Scan for the cell matching the given text and deliver its [X, Y] coordinate at center. 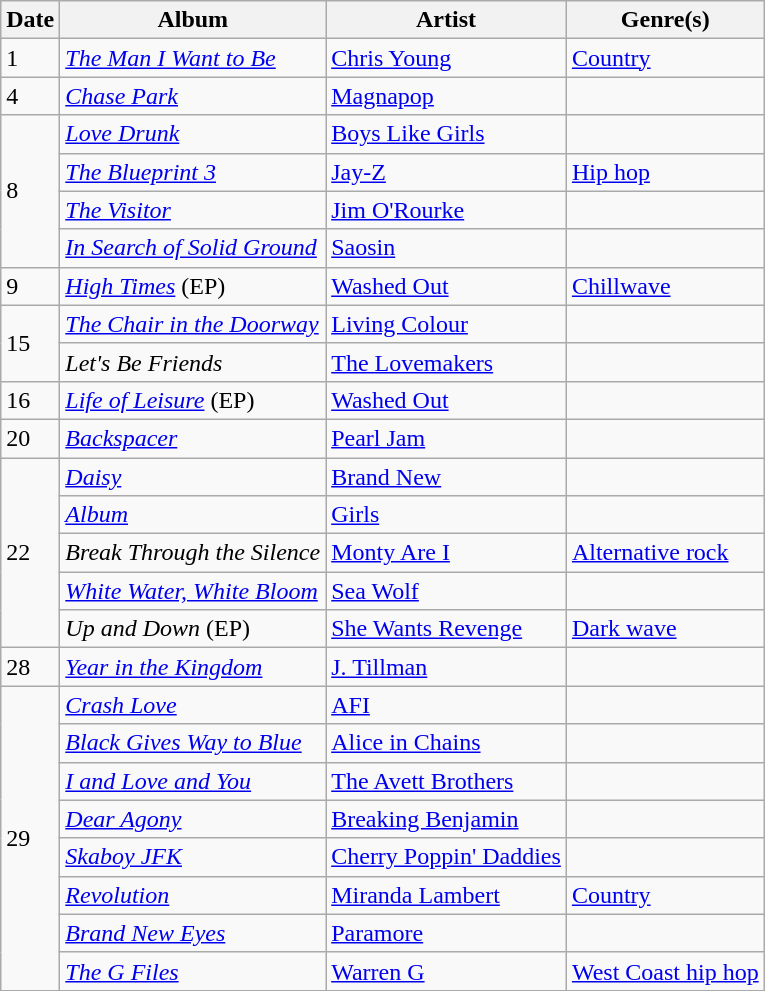
The Visitor [193, 210]
9 [30, 286]
Year in the Kingdom [193, 667]
Dark wave [665, 629]
Magnapop [446, 96]
Let's Be Friends [193, 362]
Love Drunk [193, 134]
20 [30, 438]
Pearl Jam [446, 438]
Dear Agony [193, 819]
Breaking Benjamin [446, 819]
J. Tillman [446, 667]
Crash Love [193, 705]
Girls [446, 515]
1 [30, 58]
Jay-Z [446, 172]
The Chair in the Doorway [193, 324]
15 [30, 343]
Boys Like Girls [446, 134]
Sea Wolf [446, 591]
Backspacer [193, 438]
Chillwave [665, 286]
West Coast hip hop [665, 971]
29 [30, 838]
Brand New Eyes [193, 933]
Daisy [193, 477]
Alice in Chains [446, 743]
8 [30, 191]
The Lovemakers [446, 362]
Alternative rock [665, 553]
Genre(s) [665, 20]
Hip hop [665, 172]
The Avett Brothers [446, 781]
28 [30, 667]
The G Files [193, 971]
Up and Down (EP) [193, 629]
The Man I Want to Be [193, 58]
22 [30, 553]
AFI [446, 705]
The Blueprint 3 [193, 172]
Chase Park [193, 96]
High Times (EP) [193, 286]
Miranda Lambert [446, 895]
Skaboy JFK [193, 857]
Life of Leisure (EP) [193, 400]
Break Through the Silence [193, 553]
Jim O'Rourke [446, 210]
Date [30, 20]
Paramore [446, 933]
Saosin [446, 248]
Chris Young [446, 58]
4 [30, 96]
In Search of Solid Ground [193, 248]
Revolution [193, 895]
Brand New [446, 477]
Black Gives Way to Blue [193, 743]
Cherry Poppin' Daddies [446, 857]
Monty Are I [446, 553]
I and Love and You [193, 781]
Artist [446, 20]
Living Colour [446, 324]
White Water, White Bloom [193, 591]
16 [30, 400]
Warren G [446, 971]
She Wants Revenge [446, 629]
